Find where the given text appears and provide that cell's center as (x, y) coordinate. 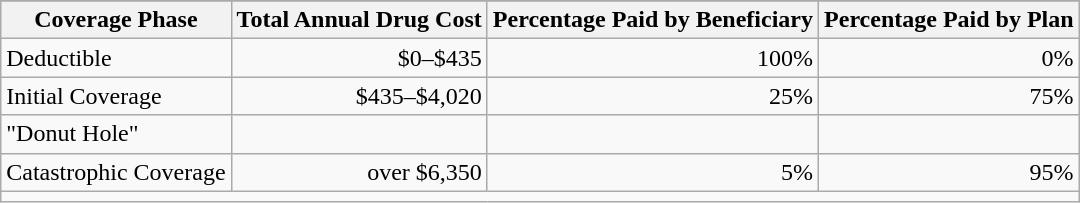
over $6,350 (359, 172)
Total Annual Drug Cost (359, 20)
Percentage Paid by Plan (950, 20)
Initial Coverage (116, 96)
$435–$4,020 (359, 96)
95% (950, 172)
Coverage Phase (116, 20)
"Donut Hole" (116, 134)
Percentage Paid by Beneficiary (652, 20)
75% (950, 96)
0% (950, 58)
Deductible (116, 58)
Catastrophic Coverage (116, 172)
25% (652, 96)
$0–$435 (359, 58)
5% (652, 172)
100% (652, 58)
